Return (X, Y) of the center of cell containing provided text 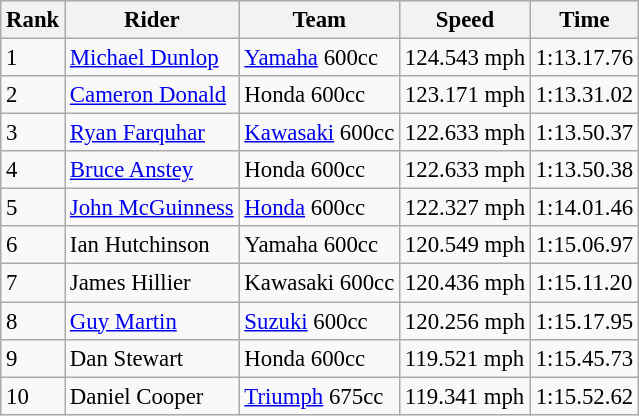
1:13.50.37 (584, 133)
1 (33, 58)
119.521 mph (466, 358)
Bruce Anstey (152, 170)
1:13.31.02 (584, 95)
1:15.06.97 (584, 245)
1:13.17.76 (584, 58)
6 (33, 245)
5 (33, 208)
120.256 mph (466, 321)
120.549 mph (466, 245)
Michael Dunlop (152, 58)
1:15.52.62 (584, 396)
Rank (33, 20)
2 (33, 95)
Cameron Donald (152, 95)
119.341 mph (466, 396)
1:15.17.95 (584, 321)
Dan Stewart (152, 358)
Team (320, 20)
1:15.45.73 (584, 358)
4 (33, 170)
Guy Martin (152, 321)
Time (584, 20)
1:15.11.20 (584, 283)
124.543 mph (466, 58)
John McGuinness (152, 208)
9 (33, 358)
1:14.01.46 (584, 208)
Speed (466, 20)
Triumph 675cc (320, 396)
3 (33, 133)
122.327 mph (466, 208)
8 (33, 321)
Suzuki 600cc (320, 321)
10 (33, 396)
7 (33, 283)
Daniel Cooper (152, 396)
James Hillier (152, 283)
123.171 mph (466, 95)
Rider (152, 20)
Ian Hutchinson (152, 245)
120.436 mph (466, 283)
1:13.50.38 (584, 170)
Ryan Farquhar (152, 133)
